Determine the (x, y) coordinate at the center of the cell enclosing the given text.  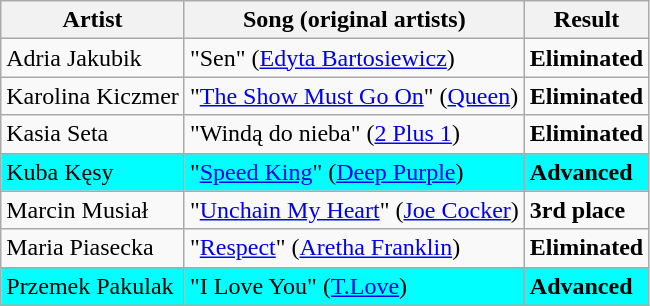
Karolina Kiczmer (93, 96)
Kuba Kęsy (93, 172)
3rd place (586, 210)
"I Love You" (T.Love) (354, 286)
"Respect" (Aretha Franklin) (354, 248)
Maria Piasecka (93, 248)
Result (586, 20)
"The Show Must Go On" (Queen) (354, 96)
Adria Jakubik (93, 58)
Przemek Pakulak (93, 286)
Marcin Musiał (93, 210)
Song (original artists) (354, 20)
Kasia Seta (93, 134)
"Windą do nieba" (2 Plus 1) (354, 134)
Artist (93, 20)
"Speed King" (Deep Purple) (354, 172)
"Sen" (Edyta Bartosiewicz) (354, 58)
"Unchain My Heart" (Joe Cocker) (354, 210)
